Scan for the cell matching the given text and deliver its [x, y] coordinate at center. 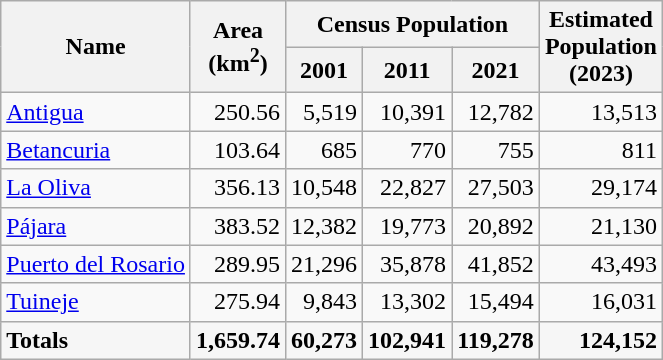
Census Population [413, 24]
EstimatedPopulation(2023) [600, 47]
685 [324, 150]
250.56 [238, 112]
Antigua [96, 112]
2011 [408, 70]
60,273 [324, 340]
21,296 [324, 264]
35,878 [408, 264]
289.95 [238, 264]
13,513 [600, 112]
13,302 [408, 302]
755 [496, 150]
811 [600, 150]
383.52 [238, 226]
41,852 [496, 264]
21,130 [600, 226]
1,659.74 [238, 340]
Area(km2) [238, 47]
10,548 [324, 188]
356.13 [238, 188]
Puerto del Rosario [96, 264]
29,174 [600, 188]
124,152 [600, 340]
Pájara [96, 226]
27,503 [496, 188]
2001 [324, 70]
12,782 [496, 112]
Totals [96, 340]
Betancuria [96, 150]
Tuineje [96, 302]
20,892 [496, 226]
19,773 [408, 226]
22,827 [408, 188]
La Oliva [96, 188]
2021 [496, 70]
15,494 [496, 302]
770 [408, 150]
103.64 [238, 150]
43,493 [600, 264]
119,278 [496, 340]
16,031 [600, 302]
275.94 [238, 302]
12,382 [324, 226]
5,519 [324, 112]
Name [96, 47]
102,941 [408, 340]
9,843 [324, 302]
10,391 [408, 112]
